Find where the given text appears and provide that cell's center as [x, y] coordinate. 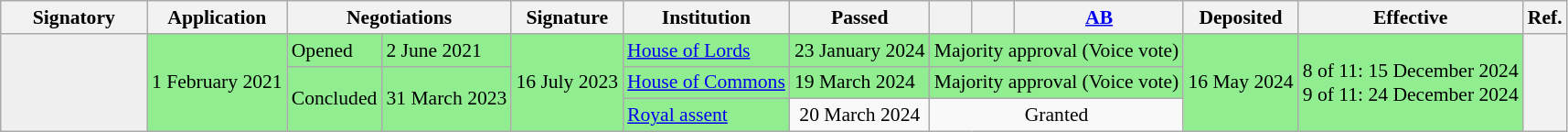
Royal assent [706, 115]
Passed [859, 17]
Signatory [74, 17]
Ref. [1545, 17]
19 March 2024 [859, 82]
23 January 2024 [859, 50]
Effective [1411, 17]
Institution [706, 17]
31 March 2023 [446, 99]
16 May 2024 [1240, 82]
20 March 2024 [859, 115]
Concluded [335, 99]
8 of 11: 15 December 20249 of 11: 24 December 2024 [1411, 82]
Opened [335, 50]
1 February 2021 [218, 82]
House of Lords [706, 50]
Granted [1057, 115]
House of Commons [706, 82]
Deposited [1240, 17]
Application [218, 17]
AB [1099, 17]
Signature [567, 17]
16 July 2023 [567, 82]
Negotiations [400, 17]
2 June 2021 [446, 50]
